Locate the cell with the specified text and output its [x, y] center coordinate. 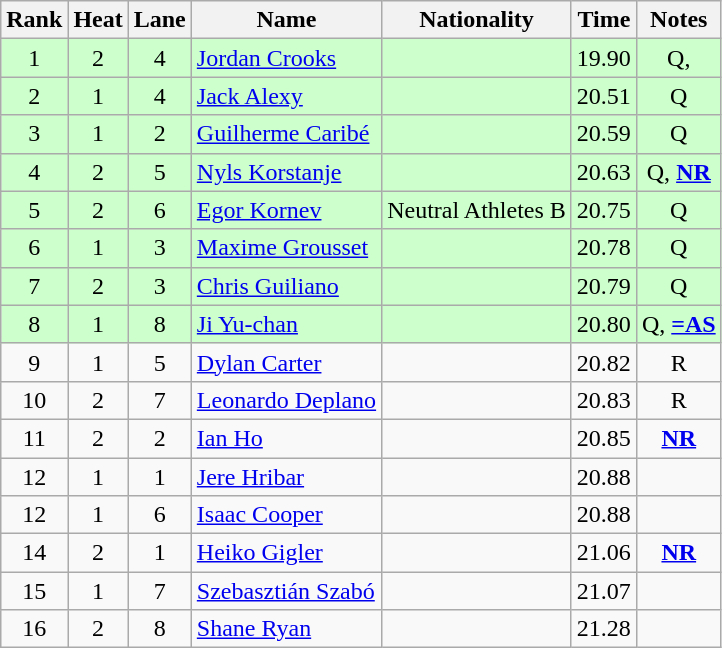
20.85 [604, 438]
20.59 [604, 134]
Leonardo Deplano [286, 400]
Dylan Carter [286, 362]
Egor Kornev [286, 210]
Nyls Korstanje [286, 172]
15 [34, 591]
Q, NR [678, 172]
Chris Guiliano [286, 286]
20.83 [604, 400]
Szebasztián Szabó [286, 591]
Jack Alexy [286, 96]
19.90 [604, 58]
20.51 [604, 96]
Lane [160, 20]
Q, [678, 58]
10 [34, 400]
Heiko Gigler [286, 553]
20.82 [604, 362]
Nationality [477, 20]
11 [34, 438]
Heat [98, 20]
20.80 [604, 324]
21.07 [604, 591]
Jordan Crooks [286, 58]
Name [286, 20]
Ian Ho [286, 438]
Isaac Cooper [286, 515]
Guilherme Caribé [286, 134]
Notes [678, 20]
20.79 [604, 286]
Time [604, 20]
Jere Hribar [286, 477]
20.78 [604, 248]
21.06 [604, 553]
16 [34, 629]
20.63 [604, 172]
Q, =AS [678, 324]
21.28 [604, 629]
Rank [34, 20]
Neutral Athletes B [477, 210]
9 [34, 362]
14 [34, 553]
20.75 [604, 210]
Shane Ryan [286, 629]
Ji Yu-chan [286, 324]
Maxime Grousset [286, 248]
